Find where the given text appears and provide that cell's center as [x, y] coordinate. 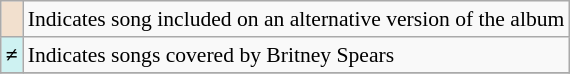
Indicates songs covered by Britney Spears [296, 55]
≠ [12, 55]
Indicates song included on an alternative version of the album [296, 19]
